Find where the given text appears and provide that cell's center as (X, Y) coordinate. 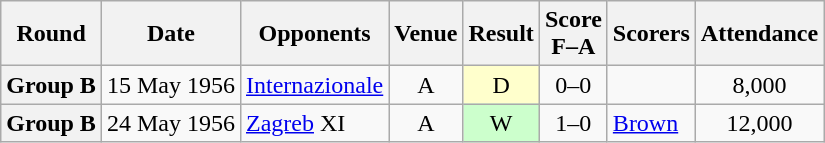
Internazionale (314, 85)
1–0 (573, 123)
Attendance (759, 34)
Round (52, 34)
24 May 1956 (170, 123)
W (501, 123)
Date (170, 34)
Opponents (314, 34)
Zagreb XI (314, 123)
Result (501, 34)
D (501, 85)
Scorers (651, 34)
8,000 (759, 85)
ScoreF–A (573, 34)
12,000 (759, 123)
Venue (426, 34)
0–0 (573, 85)
Brown (651, 123)
15 May 1956 (170, 85)
